Return the (x, y) coordinate for the center point of the cell that contains the specified text.  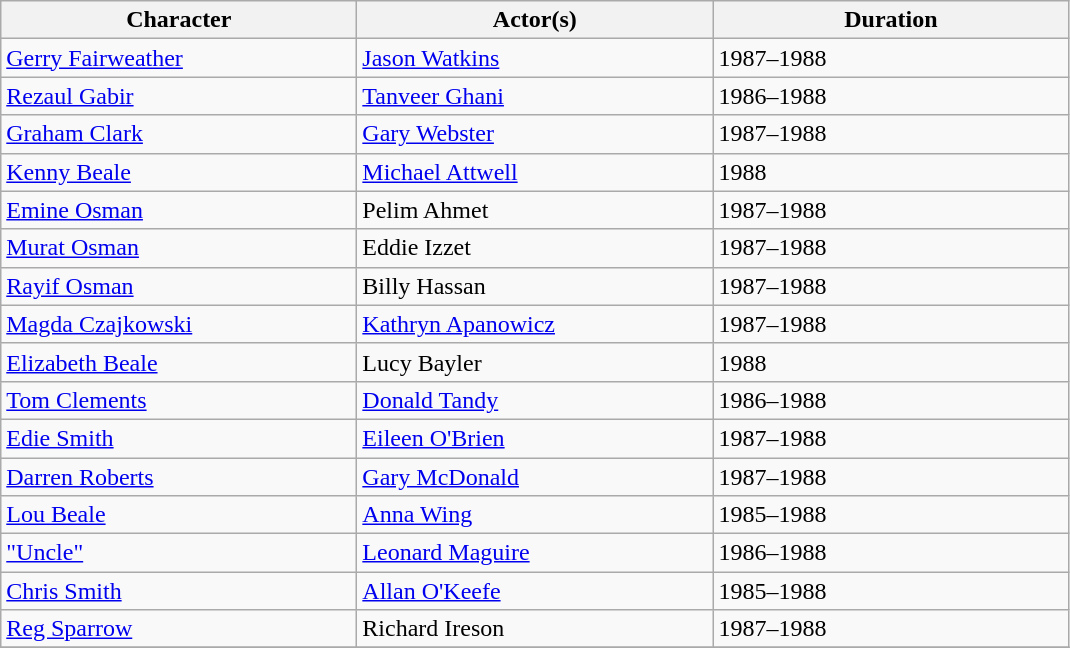
Eddie Izzet (535, 248)
Murat Osman (179, 248)
Elizabeth Beale (179, 362)
Darren Roberts (179, 477)
Graham Clark (179, 134)
Reg Sparrow (179, 629)
Allan O'Keefe (535, 591)
Eileen O'Brien (535, 438)
Richard Ireson (535, 629)
Gary Webster (535, 134)
Duration (891, 20)
Billy Hassan (535, 286)
Michael Attwell (535, 172)
Emine Osman (179, 210)
Rezaul Gabir (179, 96)
Lou Beale (179, 515)
Anna Wing (535, 515)
Pelim Ahmet (535, 210)
Gerry Fairweather (179, 58)
Leonard Maguire (535, 553)
Edie Smith (179, 438)
Character (179, 20)
Tanveer Ghani (535, 96)
Magda Czajkowski (179, 324)
Gary McDonald (535, 477)
Kenny Beale (179, 172)
"Uncle" (179, 553)
Actor(s) (535, 20)
Jason Watkins (535, 58)
Rayif Osman (179, 286)
Kathryn Apanowicz (535, 324)
Tom Clements (179, 400)
Chris Smith (179, 591)
Donald Tandy (535, 400)
Lucy Bayler (535, 362)
